For the text-containing cell, return its midpoint in [x, y] coordinate format. 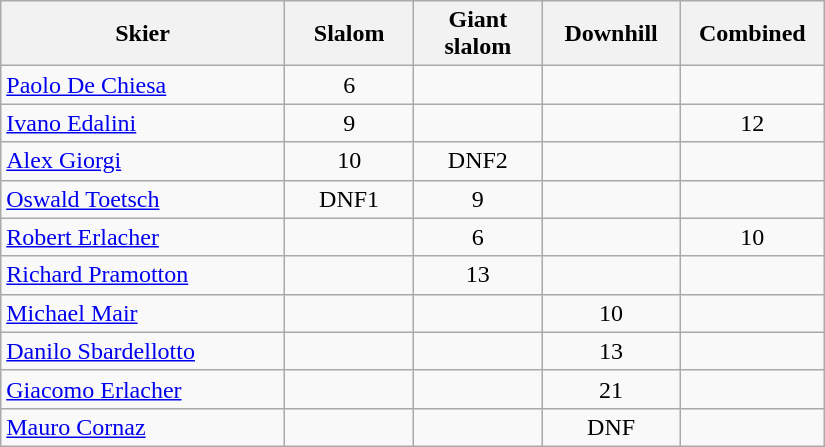
Michael Mair [143, 313]
12 [752, 123]
DNF1 [349, 199]
Slalom [349, 34]
Ivano Edalini [143, 123]
Giacomo Erlacher [143, 389]
Alex Giorgi [143, 161]
Paolo De Chiesa [143, 85]
Robert Erlacher [143, 237]
DNF [612, 427]
Richard Pramotton [143, 275]
DNF2 [478, 161]
21 [612, 389]
Danilo Sbardellotto [143, 351]
Mauro Cornaz [143, 427]
Downhill [612, 34]
Skier [143, 34]
Combined [752, 34]
Oswald Toetsch [143, 199]
Giant slalom [478, 34]
